Provide the (X, Y) coordinate of the cell's center where the given text is located.  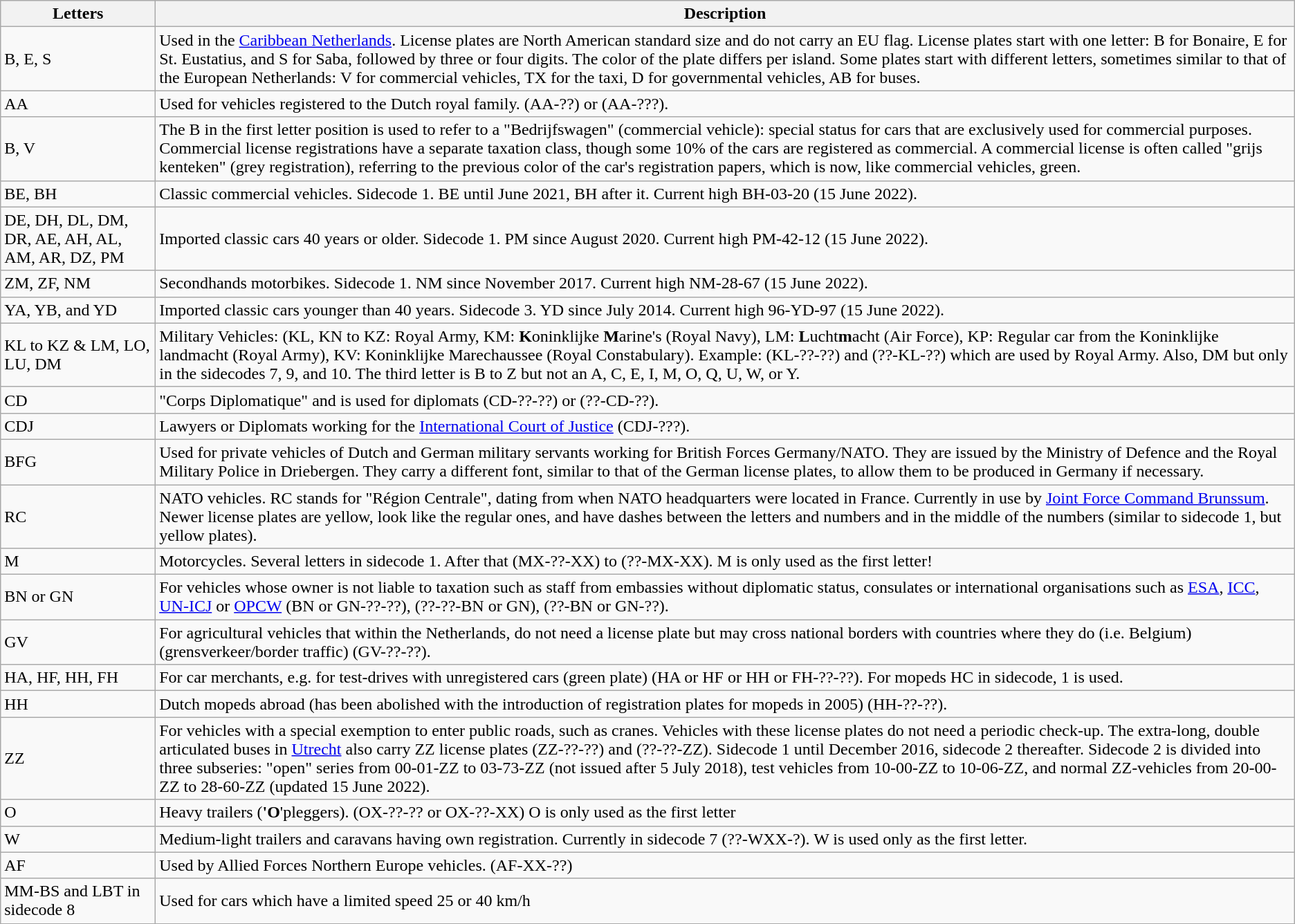
W (78, 839)
Lawyers or Diplomats working for the International Court of Justice (CDJ-???). (725, 426)
Imported classic cars younger than 40 years. Sidecode 3. YD since July 2014. Current high 96-YD-97 (15 June 2022). (725, 310)
Motorcycles. Several letters in sidecode 1. After that (MX-??-XX) to (??-MX-XX). M is only used as the first letter! (725, 562)
Letters (78, 14)
Dutch mopeds abroad (has been abolished with the introduction of registration plates for mopeds in 2005) (HH-??-??). (725, 704)
BFG (78, 462)
MM-BS and LBT in sidecode 8 (78, 900)
M (78, 562)
ZM, ZF, NM (78, 284)
CD (78, 400)
Used for cars which have a limited speed 25 or 40 km/h (725, 900)
KL to KZ & LM, LO, LU, DM (78, 355)
Imported classic cars 40 years or older. Sidecode 1. PM since August 2020. Current high PM-42-12 (15 June 2022). (725, 239)
Medium-light trailers and caravans having own registration. Currently in sidecode 7 (??-WXX-?). W is used only as the first letter. (725, 839)
BN or GN (78, 598)
HH (78, 704)
Classic commercial vehicles. Sidecode 1. BE until June 2021, BH after it. Current high BH-03-20 (15 June 2022). (725, 194)
BE, BH (78, 194)
"Corps Diplomatique" and is used for diplomats (CD-??-??) or (??-CD-??). (725, 400)
B, V (78, 149)
DE, DH, DL, DM, DR, AE, AH, AL, AM, AR, DZ, PM (78, 239)
Heavy trailers ('O'pleggers). (OX-??-?? or OX-??-XX) O is only used as the first letter (725, 813)
Used by Allied Forces Northern Europe vehicles. (AF-XX-??) (725, 865)
AF (78, 865)
Secondhands motorbikes. Sidecode 1. NM since November 2017. Current high NM-28-67 (15 June 2022). (725, 284)
O (78, 813)
CDJ (78, 426)
ZZ (78, 758)
For car merchants, e.g. for test-drives with unregistered cars (green plate) (HA or HF or HH or FH-??-??). For mopeds HC in sidecode, 1 is used. (725, 678)
YA, YB, and YD (78, 310)
RC (78, 516)
HA, HF, HH, FH (78, 678)
B, E, S (78, 59)
GV (78, 642)
Used for vehicles registered to the Dutch royal family. (AA-??) or (AA-???). (725, 104)
Description (725, 14)
AA (78, 104)
